For the text-containing cell, return its midpoint in (X, Y) coordinate format. 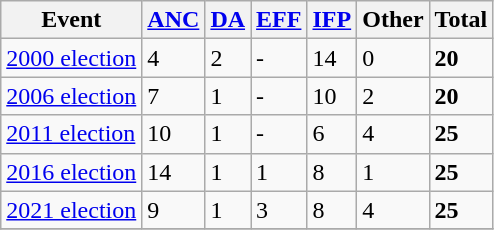
DA (228, 20)
3 (279, 210)
0 (393, 58)
2021 election (72, 210)
2016 election (72, 172)
EFF (279, 20)
7 (174, 96)
2000 election (72, 58)
2011 election (72, 134)
Event (72, 20)
Other (393, 20)
Total (461, 20)
9 (174, 210)
6 (332, 134)
ANC (174, 20)
2006 election (72, 96)
IFP (332, 20)
